Return (x, y) of the center of cell containing provided text 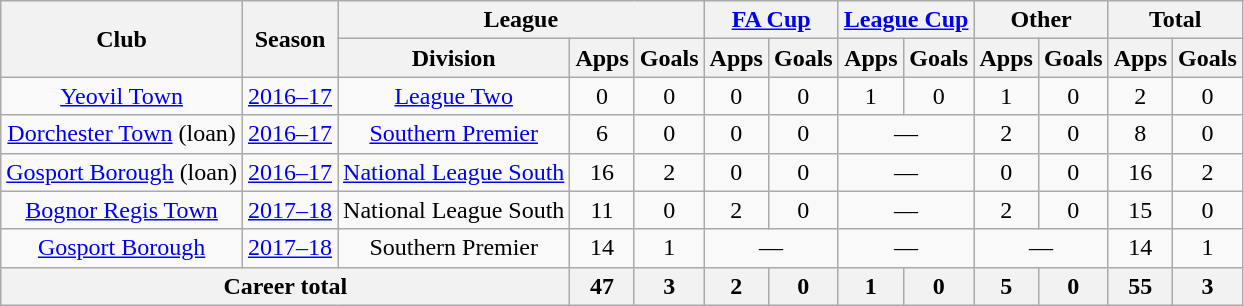
11 (602, 210)
League Cup (906, 20)
League (522, 20)
Yeovil Town (122, 96)
Club (122, 39)
Division (454, 58)
Other (1041, 20)
League Two (454, 96)
5 (1006, 286)
Gosport Borough (loan) (122, 172)
Season (290, 39)
Bognor Regis Town (122, 210)
47 (602, 286)
Dorchester Town (loan) (122, 134)
55 (1140, 286)
6 (602, 134)
FA Cup (771, 20)
15 (1140, 210)
Gosport Borough (122, 248)
8 (1140, 134)
Career total (286, 286)
Total (1175, 20)
